Capture the cell that displays the provided text and extract its (x, y) central coordinate. 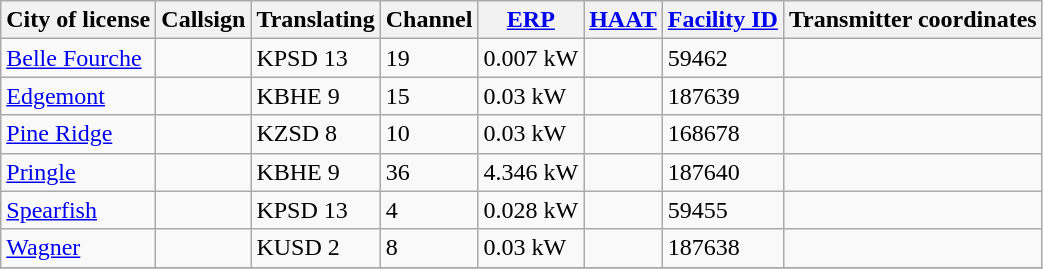
Edgemont (78, 96)
Translating (316, 20)
Pine Ridge (78, 134)
19 (429, 58)
KZSD 8 (316, 134)
59462 (722, 58)
HAAT (624, 20)
Transmitter coordinates (912, 20)
Facility ID (722, 20)
City of license (78, 20)
15 (429, 96)
ERP (531, 20)
Callsign (204, 20)
10 (429, 134)
168678 (722, 134)
Channel (429, 20)
Wagner (78, 248)
36 (429, 172)
0.007 kW (531, 58)
8 (429, 248)
59455 (722, 210)
4 (429, 210)
187640 (722, 172)
0.028 kW (531, 210)
Belle Fourche (78, 58)
Pringle (78, 172)
187639 (722, 96)
4.346 kW (531, 172)
KUSD 2 (316, 248)
Spearfish (78, 210)
187638 (722, 248)
